Search for the cell housing the specified text and yield its [x, y] center coordinate. 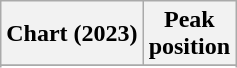
Chart (2023) [72, 34]
Peakposition [189, 34]
